From the cell containing the given text, extract its center point as (x, y) coordinate. 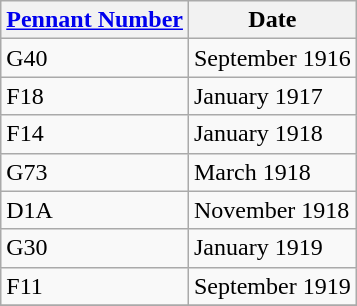
G30 (95, 248)
November 1918 (272, 210)
January 1917 (272, 96)
March 1918 (272, 172)
September 1916 (272, 58)
Pennant Number (95, 20)
F14 (95, 134)
Date (272, 20)
G73 (95, 172)
September 1919 (272, 286)
January 1919 (272, 248)
F18 (95, 96)
G40 (95, 58)
D1A (95, 210)
F11 (95, 286)
January 1918 (272, 134)
